For the text-containing cell, return its midpoint in (x, y) coordinate format. 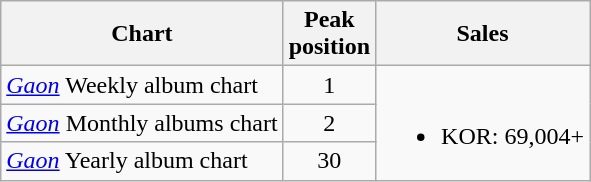
Gaon Weekly album chart (142, 85)
30 (329, 161)
Sales (483, 34)
Gaon Monthly albums chart (142, 123)
2 (329, 123)
Peakposition (329, 34)
KOR: 69,004+ (483, 123)
1 (329, 85)
Gaon Yearly album chart (142, 161)
Chart (142, 34)
